Output the (x, y) coordinate of the center of the cell containing the given text.  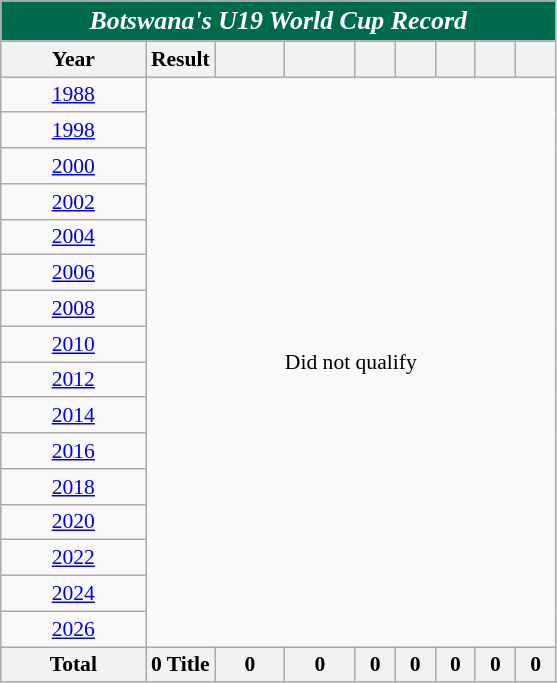
2006 (74, 273)
Total (74, 665)
2020 (74, 522)
1988 (74, 95)
2010 (74, 344)
2016 (74, 451)
2004 (74, 237)
2000 (74, 166)
2008 (74, 309)
2012 (74, 380)
2014 (74, 416)
Result (180, 59)
1998 (74, 131)
2022 (74, 558)
Did not qualify (351, 362)
0 Title (180, 665)
2026 (74, 629)
Year (74, 59)
2024 (74, 594)
Botswana's U19 World Cup Record (278, 21)
2018 (74, 487)
2002 (74, 202)
